Capture the cell that displays the provided text and extract its [x, y] central coordinate. 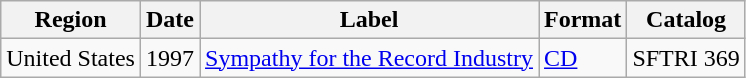
Label [370, 20]
Date [170, 20]
Sympathy for the Record Industry [370, 58]
Format [583, 20]
CD [583, 58]
Region [71, 20]
1997 [170, 58]
Catalog [686, 20]
SFTRI 369 [686, 58]
United States [71, 58]
